Return (X, Y) of the center of cell containing provided text 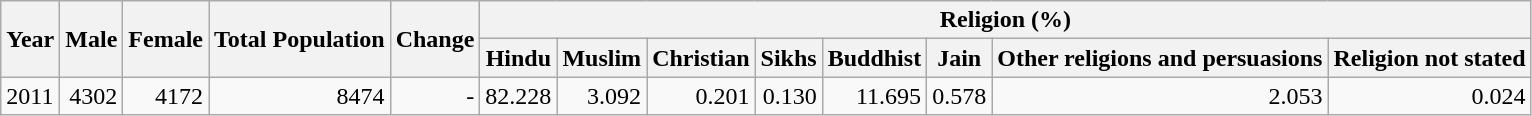
Male (92, 39)
0.201 (701, 96)
Christian (701, 58)
4172 (166, 96)
2011 (30, 96)
Female (166, 39)
Buddhist (874, 58)
Jain (960, 58)
Other religions and persuasions (1160, 58)
Religion not stated (1430, 58)
0.578 (960, 96)
Total Population (300, 39)
82.228 (518, 96)
Year (30, 39)
- (435, 96)
11.695 (874, 96)
3.092 (602, 96)
0.024 (1430, 96)
Change (435, 39)
Hindu (518, 58)
Muslim (602, 58)
8474 (300, 96)
2.053 (1160, 96)
Sikhs (788, 58)
0.130 (788, 96)
Religion (%) (1006, 20)
4302 (92, 96)
